Capture the cell that displays the provided text and extract its (X, Y) central coordinate. 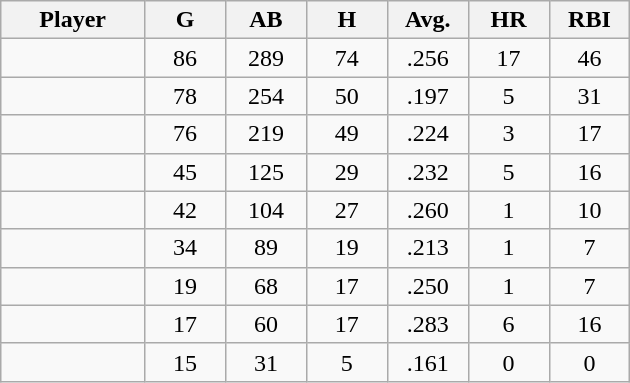
G (186, 20)
219 (266, 134)
.256 (428, 58)
74 (346, 58)
.213 (428, 248)
45 (186, 172)
34 (186, 248)
Avg. (428, 20)
HR (508, 20)
289 (266, 58)
.197 (428, 96)
.250 (428, 286)
6 (508, 324)
27 (346, 210)
3 (508, 134)
68 (266, 286)
46 (590, 58)
104 (266, 210)
86 (186, 58)
49 (346, 134)
RBI (590, 20)
76 (186, 134)
50 (346, 96)
29 (346, 172)
10 (590, 210)
Player (73, 20)
.161 (428, 362)
254 (266, 96)
60 (266, 324)
89 (266, 248)
.260 (428, 210)
42 (186, 210)
78 (186, 96)
15 (186, 362)
AB (266, 20)
.283 (428, 324)
125 (266, 172)
.224 (428, 134)
H (346, 20)
.232 (428, 172)
